Search for the cell housing the specified text and yield its [x, y] center coordinate. 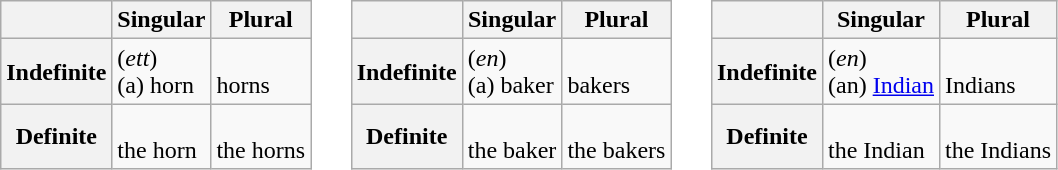
the horn [162, 136]
(en) (a) baker [512, 72]
the Indian [880, 136]
the Indians [998, 136]
Indians [998, 72]
the horns [261, 136]
the baker [512, 136]
(ett) (a) horn [162, 72]
bakers [616, 72]
(en) (an) Indian [880, 72]
horns [261, 72]
the bakers [616, 136]
